Extract the [x, y] coordinate from the center of the cell holding the provided text.  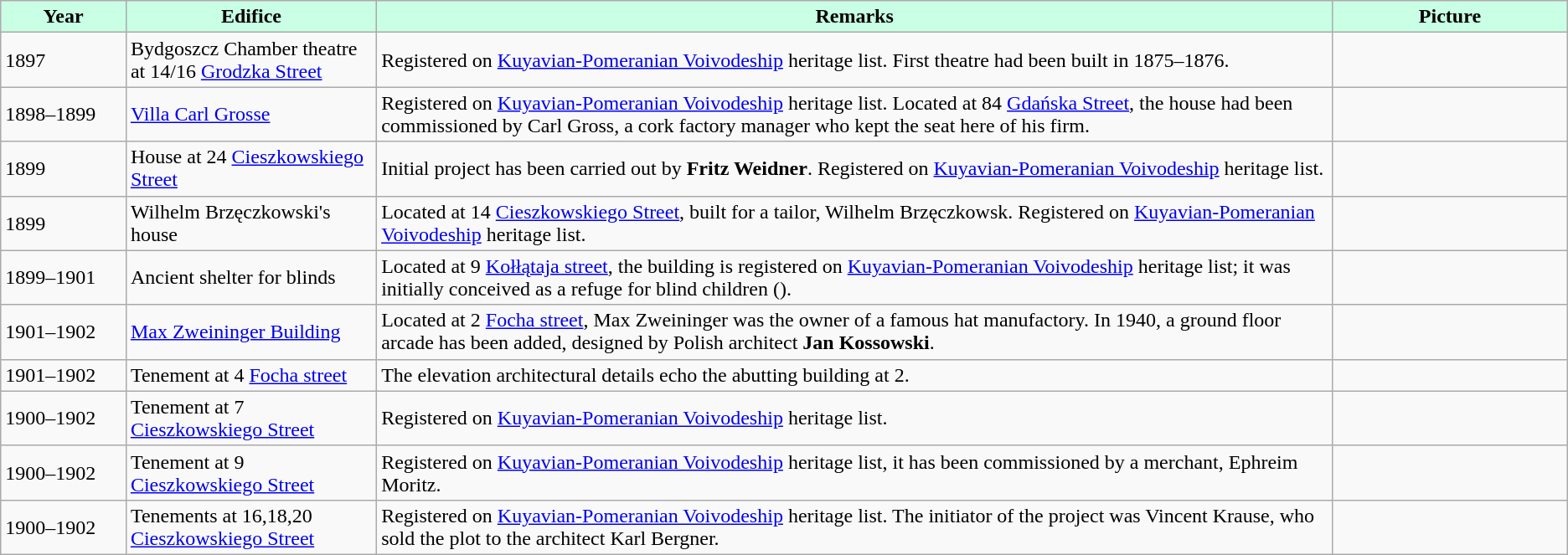
Tenement at 9 Cieszkowskiego Street [251, 472]
Ancient shelter for blinds [251, 278]
Located at 14 Cieszkowskiego Street, built for a tailor, Wilhelm Brzęczkowsk. Registered on Kuyavian-Pomeranian Voivodeship heritage list. [854, 223]
Edifice [251, 17]
Initial project has been carried out by Fritz Weidner. Registered on Kuyavian-Pomeranian Voivodeship heritage list. [854, 169]
Wilhelm Brzęczkowski's house [251, 223]
1897 [64, 60]
Tenement at 4 Focha street [251, 375]
Registered on Kuyavian-Pomeranian Voivodeship heritage list. [854, 419]
1898–1899 [64, 114]
Registered on Kuyavian-Pomeranian Voivodeship heritage list. First theatre had been built in 1875–1876. [854, 60]
Registered on Kuyavian-Pomeranian Voivodeship heritage list, it has been commissioned by a merchant, Ephreim Moritz. [854, 472]
1899–1901 [64, 278]
Tenements at 16,18,20 Cieszkowskiego Street [251, 527]
Picture [1451, 17]
Max Zweininger Building [251, 331]
Villa Carl Grosse [251, 114]
Tenement at 7 Cieszkowskiego Street [251, 419]
The elevation architectural details echo the abutting building at 2. [854, 375]
Bydgoszcz Chamber theatre at 14/16 Grodzka Street [251, 60]
Year [64, 17]
House at 24 Cieszkowskiego Street [251, 169]
Remarks [854, 17]
